For the text-containing cell, return its midpoint in [x, y] coordinate format. 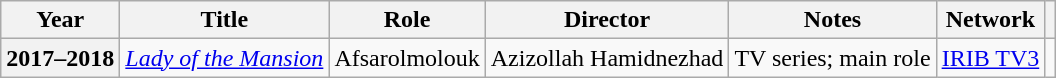
Year [60, 20]
Director [607, 20]
Title [224, 20]
Azizollah Hamidnezhad [607, 58]
Role [407, 20]
Network [990, 20]
IRIB TV3 [990, 58]
Notes [832, 20]
2017–2018 [60, 58]
Afsarolmolouk [407, 58]
Lady of the Mansion [224, 58]
TV series; main role [832, 58]
